For the text-containing cell, return its midpoint in (X, Y) coordinate format. 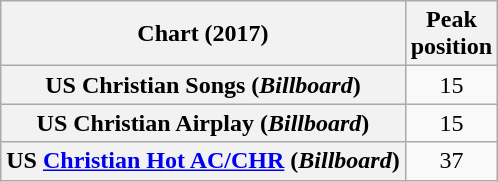
US Christian Hot AC/CHR (Billboard) (203, 161)
37 (451, 161)
Peakposition (451, 34)
US Christian Songs (Billboard) (203, 85)
US Christian Airplay (Billboard) (203, 123)
Chart (2017) (203, 34)
